Extract the [x, y] coordinate from the center of the cell holding the provided text.  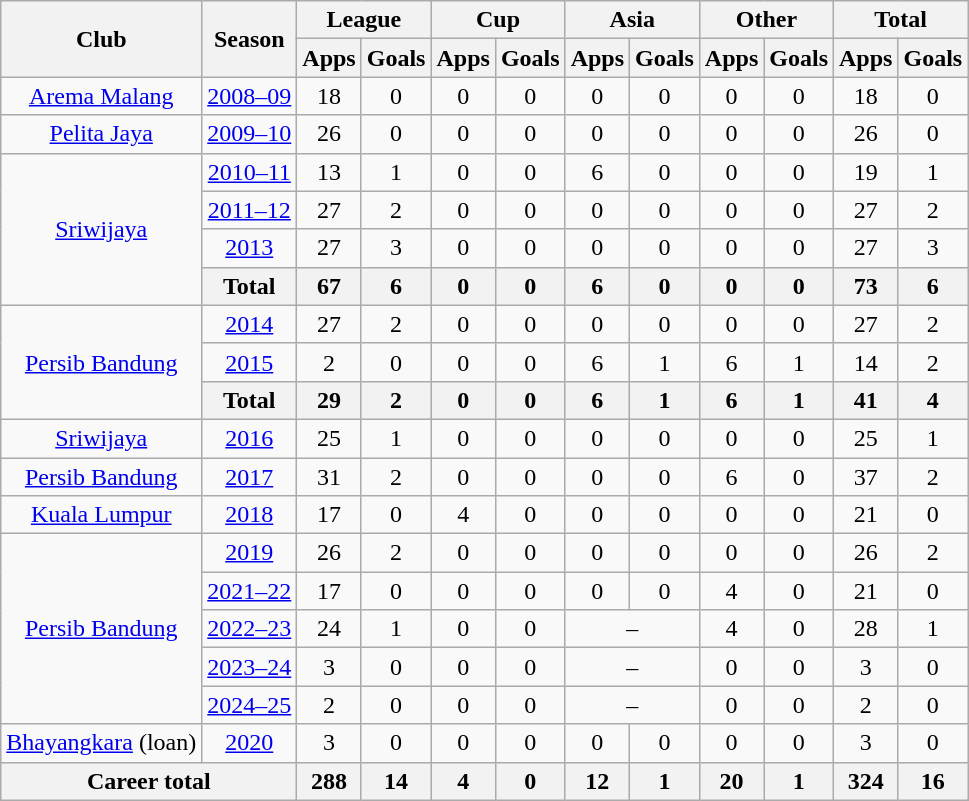
2014 [250, 324]
2008–09 [250, 96]
12 [597, 781]
324 [866, 781]
2024–25 [250, 705]
41 [866, 400]
31 [329, 477]
2021–22 [250, 591]
Club [102, 39]
13 [329, 172]
Pelita Jaya [102, 134]
Arema Malang [102, 96]
Asia [632, 20]
2017 [250, 477]
29 [329, 400]
24 [329, 629]
Career total [149, 781]
288 [329, 781]
League [364, 20]
2019 [250, 553]
2018 [250, 515]
2009–10 [250, 134]
73 [866, 286]
Season [250, 39]
Kuala Lumpur [102, 515]
Bhayangkara (loan) [102, 743]
67 [329, 286]
2010–11 [250, 172]
2020 [250, 743]
2023–24 [250, 667]
37 [866, 477]
2011–12 [250, 210]
2015 [250, 362]
2016 [250, 438]
Other [766, 20]
28 [866, 629]
2013 [250, 248]
19 [866, 172]
Cup [498, 20]
2022–23 [250, 629]
16 [933, 781]
20 [731, 781]
